Pinpoint the cell where the given text exists, returning its [x, y] midpoint coordinate. 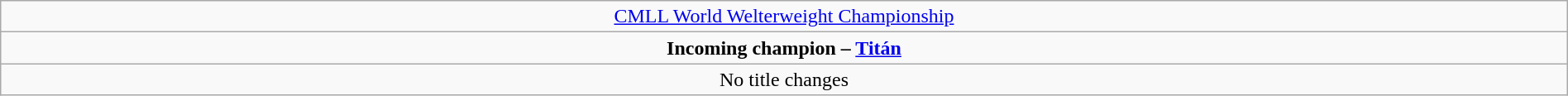
CMLL World Welterweight Championship [784, 17]
Incoming champion – Titán [784, 48]
No title changes [784, 79]
